Locate the cell with the specified text and output its [X, Y] center coordinate. 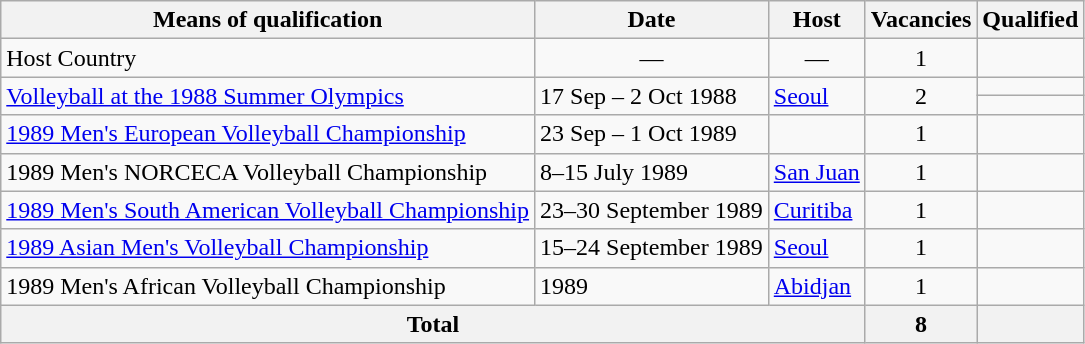
23–30 September 1989 [652, 210]
15–24 September 1989 [652, 248]
1989 Men's European Volleyball Championship [268, 134]
― [816, 58]
Abidjan [816, 286]
Qualified [1030, 20]
1989 Asian Men's Volleyball Championship [268, 248]
Host [816, 20]
Means of qualification [268, 20]
1989 Men's African Volleyball Championship [268, 286]
8–15 July 1989 [652, 172]
17 Sep – 2 Oct 1988 [652, 96]
Host Country [268, 58]
23 Sep – 1 Oct 1989 [652, 134]
8 [921, 324]
1989 Men's NORCECA Volleyball Championship [268, 172]
— [652, 58]
Total [434, 324]
2 [921, 96]
Curitiba [816, 210]
1989 [652, 286]
Volleyball at the 1988 Summer Olympics [268, 96]
San Juan [816, 172]
1989 Men's South American Volleyball Championship [268, 210]
Date [652, 20]
Vacancies [921, 20]
